Identify which cell holds the provided text, then report its [X, Y] central coordinate. 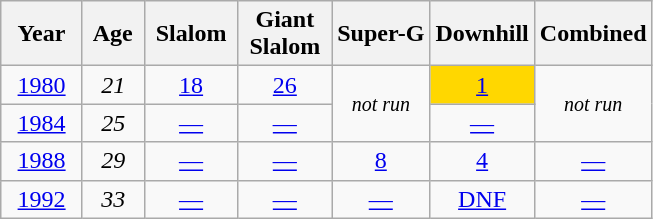
Downhill [482, 34]
1992 [42, 199]
Combined [593, 34]
1980 [42, 85]
18 [191, 85]
33 [113, 199]
25 [113, 123]
Giant Slalom [285, 34]
1984 [42, 123]
1 [482, 85]
Age [113, 34]
Super-G [381, 34]
8 [381, 161]
26 [285, 85]
21 [113, 85]
DNF [482, 199]
29 [113, 161]
1988 [42, 161]
4 [482, 161]
Year [42, 34]
Slalom [191, 34]
